Return [X, Y] of the center of cell containing provided text 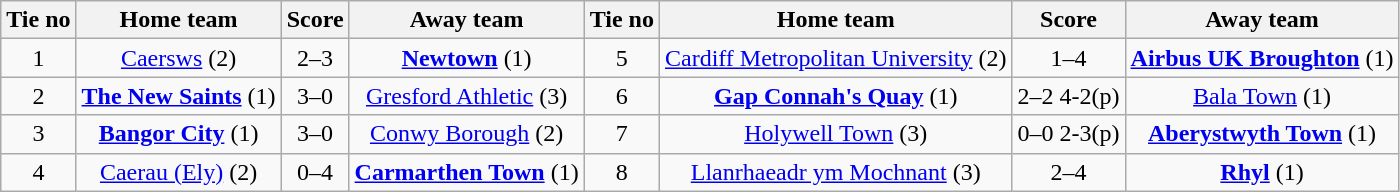
1 [38, 58]
8 [622, 172]
3 [38, 134]
Bangor City (1) [178, 134]
2–2 4-2(p) [1068, 96]
4 [38, 172]
0–4 [315, 172]
Rhyl (1) [1262, 172]
Caerau (Ely) (2) [178, 172]
7 [622, 134]
Llanrhaeadr ym Mochnant (3) [836, 172]
2 [38, 96]
2–4 [1068, 172]
Gresford Athletic (3) [466, 96]
Cardiff Metropolitan University (2) [836, 58]
Aberystwyth Town (1) [1262, 134]
Airbus UK Broughton (1) [1262, 58]
Holywell Town (3) [836, 134]
The New Saints (1) [178, 96]
Newtown (1) [466, 58]
1–4 [1068, 58]
Conwy Borough (2) [466, 134]
Caersws (2) [178, 58]
Gap Connah's Quay (1) [836, 96]
Bala Town (1) [1262, 96]
Carmarthen Town (1) [466, 172]
2–3 [315, 58]
0–0 2-3(p) [1068, 134]
5 [622, 58]
6 [622, 96]
